Pinpoint the cell where the given text exists, returning its [x, y] midpoint coordinate. 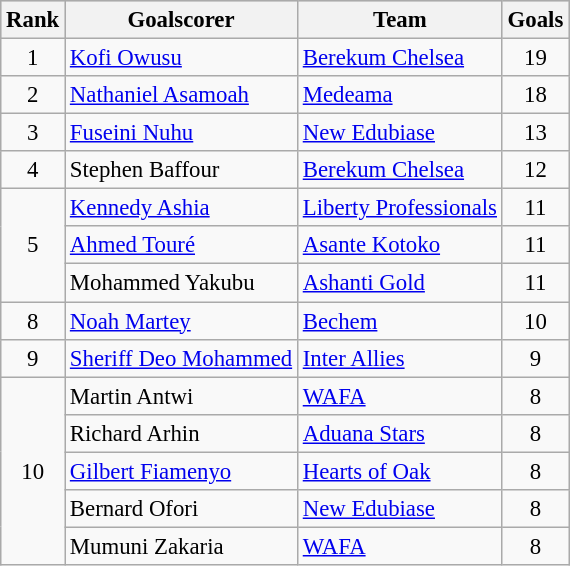
1 [33, 58]
Mumuni Zakaria [182, 546]
Team [400, 20]
Mohammed Yakubu [182, 283]
Martin Antwi [182, 396]
Sheriff Deo Mohammed [182, 358]
Kofi Owusu [182, 58]
Gilbert Fiamenyo [182, 471]
13 [535, 133]
Bechem [400, 321]
19 [535, 58]
Bernard Ofori [182, 509]
Hearts of Oak [400, 471]
Fuseini Nuhu [182, 133]
Liberty Professionals [400, 208]
Richard Arhin [182, 433]
Goalscorer [182, 20]
2 [33, 95]
Kennedy Ashia [182, 208]
Nathaniel Asamoah [182, 95]
Medeama [400, 95]
Ahmed Touré [182, 245]
Ashanti Gold [400, 283]
Inter Allies [400, 358]
Asante Kotoko [400, 245]
Goals [535, 20]
18 [535, 95]
Rank [33, 20]
4 [33, 170]
Stephen Baffour [182, 170]
Noah Martey [182, 321]
12 [535, 170]
5 [33, 246]
3 [33, 133]
Aduana Stars [400, 433]
